Find where the given text appears and provide that cell's center as [X, Y] coordinate. 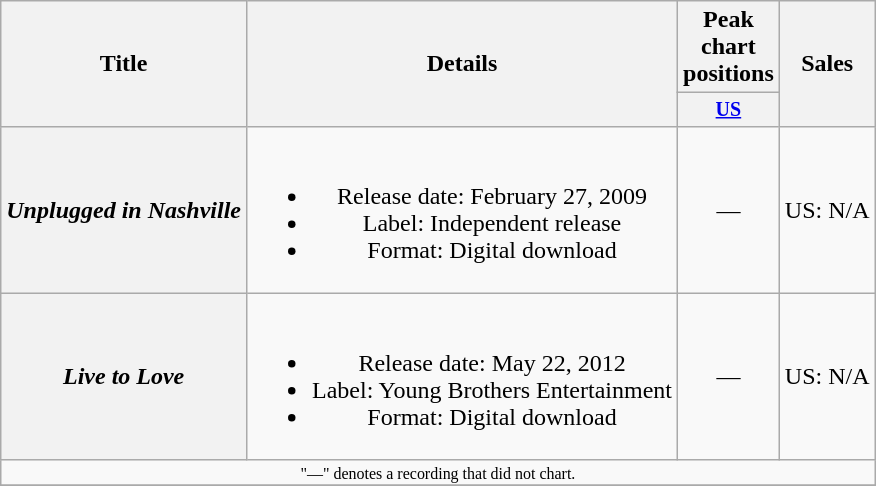
Live to Love [124, 376]
"—" denotes a recording that did not chart. [438, 472]
Peak chartpositions [729, 47]
Release date: February 27, 2009Label: Independent releaseFormat: Digital download [462, 210]
Release date: May 22, 2012Label: Young Brothers EntertainmentFormat: Digital download [462, 376]
US [729, 110]
Sales [827, 64]
Details [462, 64]
Title [124, 64]
Unplugged in Nashville [124, 210]
